For the text-containing cell, return its midpoint in [x, y] coordinate format. 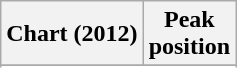
Chart (2012) [72, 34]
Peak position [189, 34]
